Locate the cell with the specified text and output its (X, Y) center coordinate. 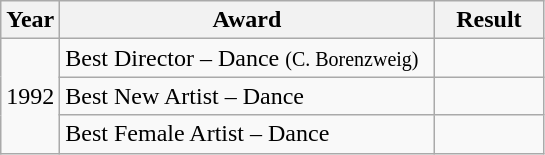
Best New Artist – Dance (247, 96)
1992 (30, 96)
Award (247, 20)
Best Director – Dance (C. Borenzweig) (247, 58)
Best Female Artist – Dance (247, 134)
Year (30, 20)
Result (489, 20)
